Return [x, y] of the center of cell containing provided text 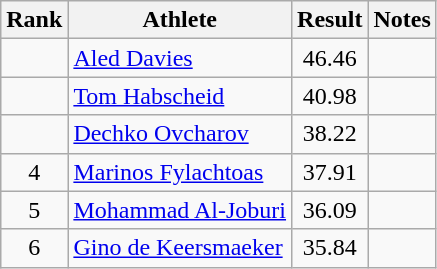
Athlete [180, 20]
40.98 [330, 96]
36.09 [330, 210]
Tom Habscheid [180, 96]
5 [34, 210]
Aled Davies [180, 58]
6 [34, 248]
37.91 [330, 172]
Notes [402, 20]
Marinos Fylachtoas [180, 172]
35.84 [330, 248]
38.22 [330, 134]
Mohammad Al-Joburi [180, 210]
Result [330, 20]
Dechko Ovcharov [180, 134]
46.46 [330, 58]
Rank [34, 20]
4 [34, 172]
Gino de Keersmaeker [180, 248]
